Capture the cell that displays the provided text and extract its [x, y] central coordinate. 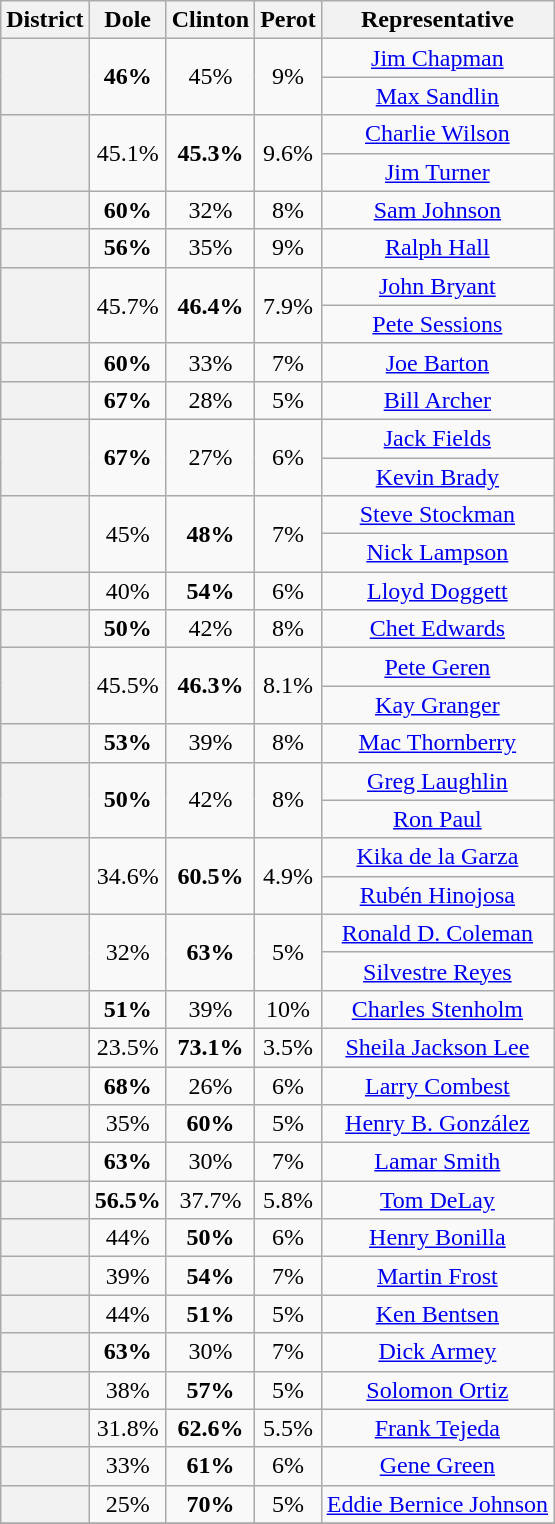
Mac Thornberry [437, 743]
Larry Combest [437, 1085]
Silvestre Reyes [437, 971]
District [45, 20]
Jim Turner [437, 172]
62.6% [210, 1428]
Gene Green [437, 1466]
Tom DeLay [437, 1200]
John Bryant [437, 286]
3.5% [288, 1047]
38% [128, 1390]
28% [210, 400]
Martin Frost [437, 1276]
Representative [437, 20]
Perot [288, 20]
56.5% [128, 1200]
Steve Stockman [437, 515]
5.5% [288, 1428]
46.4% [210, 305]
46% [128, 77]
Max Sandlin [437, 96]
40% [128, 591]
25% [128, 1504]
45.5% [128, 686]
37.7% [210, 1200]
Kika de la Garza [437, 857]
Charlie Wilson [437, 134]
23.5% [128, 1047]
73.1% [210, 1047]
Clinton [210, 20]
4.9% [288, 876]
Charles Stenholm [437, 1009]
56% [128, 248]
Bill Archer [437, 400]
48% [210, 534]
34.6% [128, 876]
Eddie Bernice Johnson [437, 1504]
45.3% [210, 153]
Henry Bonilla [437, 1238]
8.1% [288, 686]
Sheila Jackson Lee [437, 1047]
Greg Laughlin [437, 781]
Sam Johnson [437, 210]
Frank Tejeda [437, 1428]
7.9% [288, 305]
Lloyd Doggett [437, 591]
Solomon Ortiz [437, 1390]
Lamar Smith [437, 1162]
5.8% [288, 1200]
Kay Granger [437, 705]
27% [210, 457]
Nick Lampson [437, 553]
26% [210, 1085]
Dick Armey [437, 1352]
Ron Paul [437, 819]
Ralph Hall [437, 248]
61% [210, 1466]
46.3% [210, 686]
60.5% [210, 876]
45.1% [128, 153]
Henry B. González [437, 1124]
Jim Chapman [437, 58]
57% [210, 1390]
Dole [128, 20]
Ken Bentsen [437, 1314]
45.7% [128, 305]
Chet Edwards [437, 629]
10% [288, 1009]
Rubén Hinojosa [437, 895]
9.6% [288, 153]
Pete Geren [437, 667]
68% [128, 1085]
Kevin Brady [437, 477]
Joe Barton [437, 362]
31.8% [128, 1428]
Ronald D. Coleman [437, 933]
53% [128, 743]
70% [210, 1504]
Pete Sessions [437, 324]
Jack Fields [437, 438]
